Scan for the cell matching the given text and deliver its (X, Y) coordinate at center. 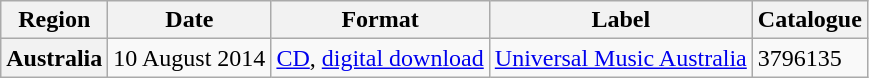
Date (190, 20)
CD, digital download (380, 58)
Australia (54, 58)
10 August 2014 (190, 58)
3796135 (810, 58)
Format (380, 20)
Region (54, 20)
Universal Music Australia (620, 58)
Catalogue (810, 20)
Label (620, 20)
